Pinpoint the cell where the given text exists, returning its [X, Y] midpoint coordinate. 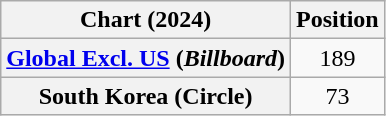
Position [338, 20]
189 [338, 58]
73 [338, 96]
Chart (2024) [146, 20]
South Korea (Circle) [146, 96]
Global Excl. US (Billboard) [146, 58]
